Detect which cell encompasses the target text, then output its (X, Y) center coordinate. 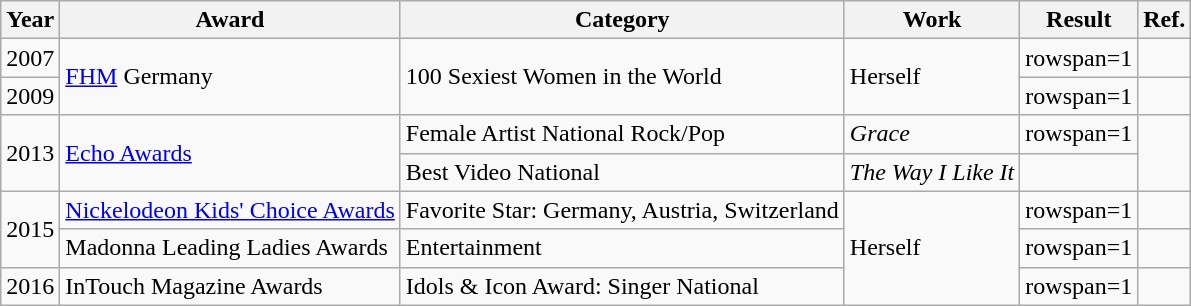
2007 (30, 58)
Idols & Icon Award: Singer National (622, 286)
100 Sexiest Women in the World (622, 77)
Echo Awards (230, 153)
Result (1079, 20)
The Way I Like It (932, 172)
Nickelodeon Kids' Choice Awards (230, 210)
Category (622, 20)
Ref. (1164, 20)
Female Artist National Rock/Pop (622, 134)
InTouch Magazine Awards (230, 286)
Entertainment (622, 248)
Favorite Star: Germany, Austria, Switzerland (622, 210)
Best Video National (622, 172)
Work (932, 20)
2009 (30, 96)
2015 (30, 229)
Madonna Leading Ladies Awards (230, 248)
2013 (30, 153)
Year (30, 20)
Grace (932, 134)
2016 (30, 286)
FHM Germany (230, 77)
Award (230, 20)
